Extract the [x, y] coordinate from the center of the cell holding the provided text.  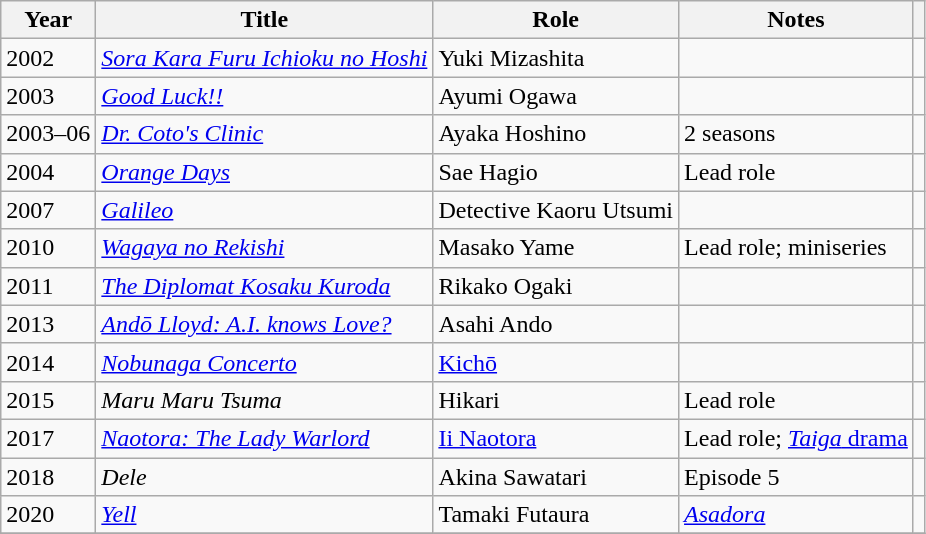
2007 [48, 210]
2002 [48, 58]
Asahi Ando [556, 324]
Tamaki Futaura [556, 515]
Ii Naotora [556, 438]
Year [48, 20]
Masako Yame [556, 248]
Episode 5 [796, 477]
The Diplomat Kosaku Kuroda [264, 286]
Nobunaga Concerto [264, 362]
Maru Maru Tsuma [264, 400]
2011 [48, 286]
Wagaya no Rekishi [264, 248]
Dr. Coto's Clinic [264, 134]
Dele [264, 477]
2014 [48, 362]
2015 [48, 400]
2003–06 [48, 134]
Hikari [556, 400]
Naotora: The Lady Warlord [264, 438]
2 seasons [796, 134]
2004 [48, 172]
Notes [796, 20]
Sora Kara Furu Ichioku no Hoshi [264, 58]
Akina Sawatari [556, 477]
Detective Kaoru Utsumi [556, 210]
Andō Lloyd: A.I. knows Love? [264, 324]
Role [556, 20]
Ayaka Hoshino [556, 134]
Title [264, 20]
2018 [48, 477]
Lead role; miniseries [796, 248]
Yuki Mizashita [556, 58]
2010 [48, 248]
Asadora [796, 515]
2020 [48, 515]
Orange Days [264, 172]
2003 [48, 96]
Lead role; Taiga drama [796, 438]
2013 [48, 324]
Rikako Ogaki [556, 286]
Yell [264, 515]
Kichō [556, 362]
Good Luck!! [264, 96]
Galileo [264, 210]
Sae Hagio [556, 172]
Ayumi Ogawa [556, 96]
2017 [48, 438]
